Capture the cell that displays the provided text and extract its (x, y) central coordinate. 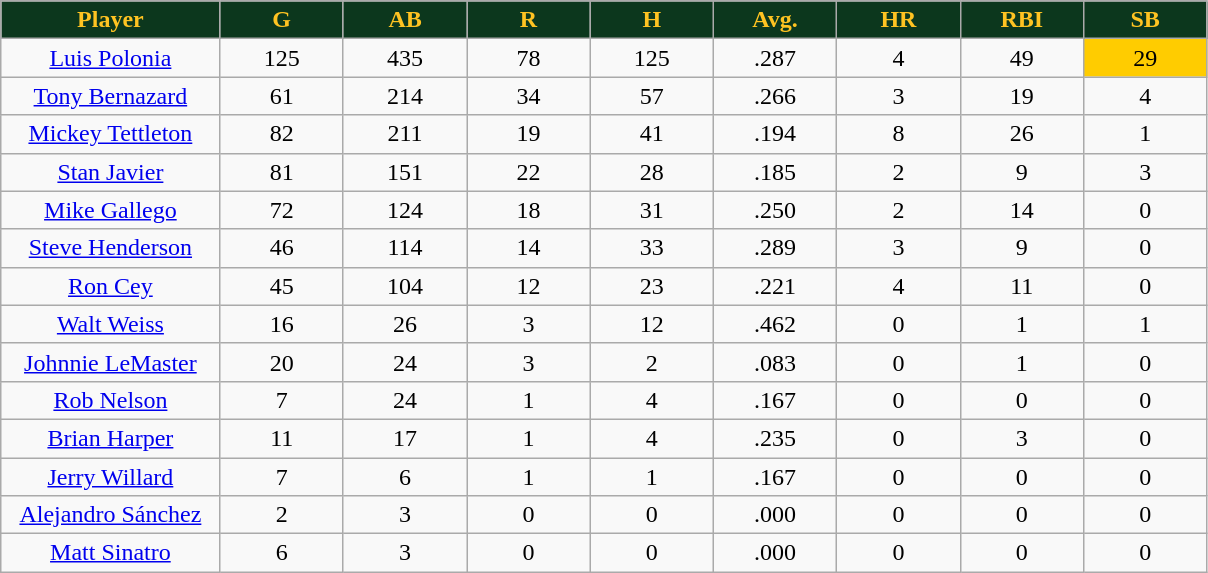
Rob Nelson (110, 400)
Matt Sinatro (110, 553)
124 (404, 210)
61 (282, 96)
Stan Javier (110, 172)
Jerry Willard (110, 477)
Player (110, 20)
151 (404, 172)
.462 (774, 324)
46 (282, 248)
31 (652, 210)
.185 (774, 172)
28 (652, 172)
SB (1144, 20)
.289 (774, 248)
82 (282, 134)
Mickey Tettleton (110, 134)
.235 (774, 438)
Steve Henderson (110, 248)
22 (528, 172)
G (282, 20)
.083 (774, 362)
.221 (774, 286)
41 (652, 134)
Avg. (774, 20)
104 (404, 286)
435 (404, 58)
18 (528, 210)
Ron Cey (110, 286)
Brian Harper (110, 438)
114 (404, 248)
78 (528, 58)
Walt Weiss (110, 324)
Mike Gallego (110, 210)
29 (1144, 58)
Luis Polonia (110, 58)
17 (404, 438)
Alejandro Sánchez (110, 515)
HR (898, 20)
H (652, 20)
23 (652, 286)
211 (404, 134)
214 (404, 96)
72 (282, 210)
.250 (774, 210)
R (528, 20)
20 (282, 362)
49 (1022, 58)
AB (404, 20)
Johnnie LeMaster (110, 362)
Tony Bernazard (110, 96)
16 (282, 324)
RBI (1022, 20)
.194 (774, 134)
.287 (774, 58)
8 (898, 134)
34 (528, 96)
81 (282, 172)
.266 (774, 96)
45 (282, 286)
57 (652, 96)
33 (652, 248)
